Pinpoint the cell where the given text exists, returning its [X, Y] midpoint coordinate. 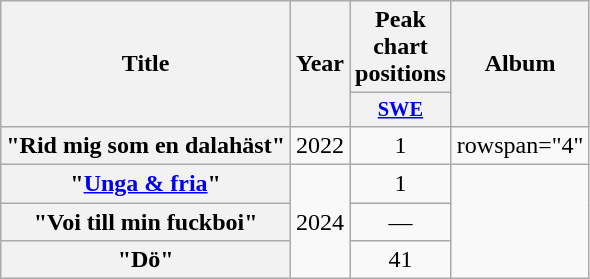
41 [401, 260]
Year [320, 64]
— [401, 222]
rowspan="4" [520, 145]
2024 [320, 222]
Peak chart positions [401, 47]
"Voi till min fuckboi" [146, 222]
Album [520, 64]
"Unga & fria" [146, 184]
SWE [401, 110]
"Rid mig som en dalahäst" [146, 145]
2022 [320, 145]
Title [146, 64]
"Dö" [146, 260]
